Find where the given text appears and provide that cell's center as [X, Y] coordinate. 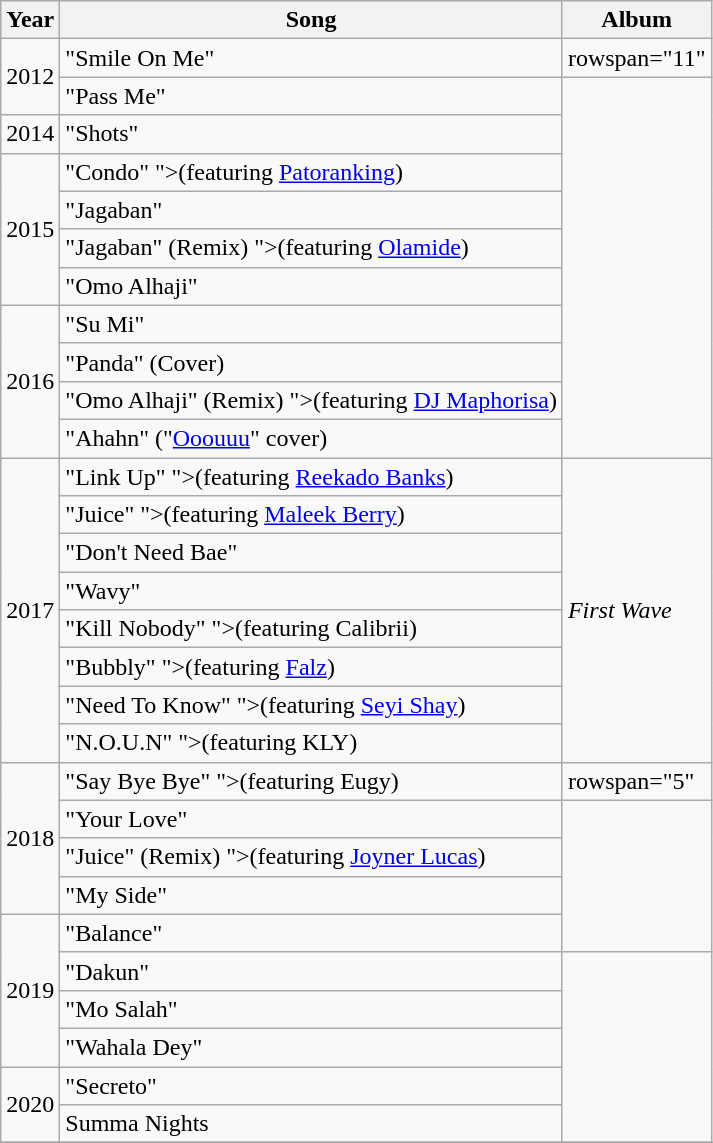
"Panda" (Cover) [312, 362]
"Kill Nobody" ">(featuring Calibrii) [312, 629]
"Juice" (Remix) ">(featuring Joyner Lucas) [312, 857]
"Pass Me" [312, 96]
"Wavy" [312, 591]
"Bubbly" ">(featuring Falz) [312, 667]
"Su Mi" [312, 324]
2016 [30, 381]
"Omo Alhaji" (Remix) ">(featuring DJ Maphorisa) [312, 400]
"Jagaban" (Remix) ">(featuring Olamide) [312, 248]
Year [30, 20]
"Ahahn" ("Ooouuu" cover) [312, 438]
Album [636, 20]
2014 [30, 134]
"Need To Know" ">(featuring Seyi Shay) [312, 705]
2015 [30, 229]
"Condo" ">(featuring Patoranking) [312, 172]
First Wave [636, 610]
"Mo Salah" [312, 1009]
2018 [30, 838]
"Link Up" ">(featuring Reekado Banks) [312, 477]
"Omo Alhaji" [312, 286]
rowspan="5" [636, 781]
2020 [30, 1104]
"Balance" [312, 933]
"Secreto" [312, 1085]
2012 [30, 77]
"N.O.U.N" ">(featuring KLY) [312, 743]
2019 [30, 990]
Summa Nights [312, 1124]
"Say Bye Bye" ">(featuring Eugy) [312, 781]
"Jagaban" [312, 210]
2017 [30, 610]
"My Side" [312, 895]
"Shots" [312, 134]
"Your Love" [312, 819]
rowspan="11" [636, 58]
"Dakun" [312, 971]
Song [312, 20]
"Juice" ">(featuring Maleek Berry) [312, 515]
"Don't Need Bae" [312, 553]
"Wahala Dey" [312, 1047]
"Smile On Me" [312, 58]
